Find where the given text appears and provide that cell's center as [X, Y] coordinate. 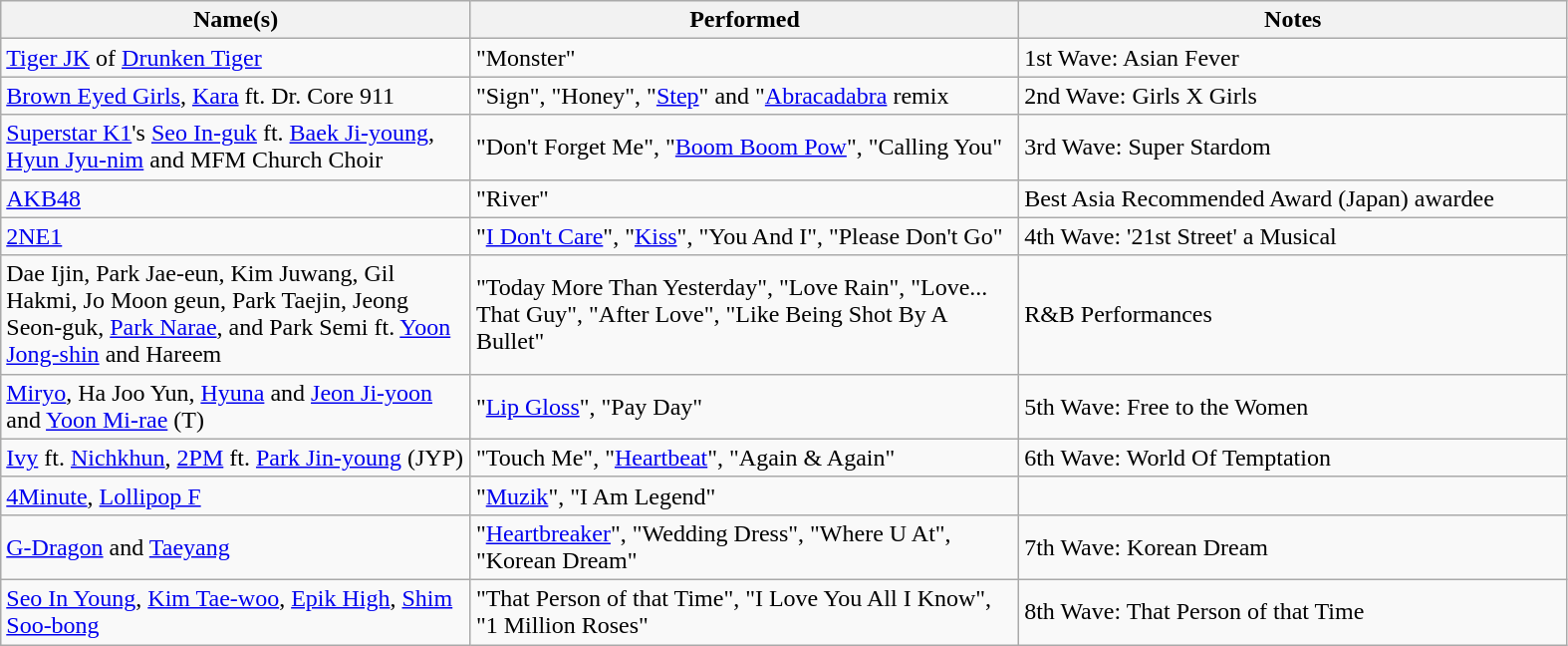
7th Wave: Korean Dream [1293, 546]
R&B Performances [1293, 315]
3rd Wave: Super Stardom [1293, 148]
G-Dragon and Taeyang [236, 546]
Miryo, Ha Joo Yun, Hyuna and Jeon Ji-yoon and Yoon Mi-rae (T) [236, 407]
1st Wave: Asian Fever [1293, 58]
"Heartbreaker", "Wedding Dress", "Where U At", "Korean Dream" [744, 546]
"Sign", "Honey", "Step" and "Abracadabra remix [744, 96]
Performed [744, 20]
Seo In Young, Kim Tae-woo, Epik High, Shim Soo-bong [236, 612]
4Minute, Lollipop F [236, 495]
2NE1 [236, 236]
Tiger JK of Drunken Tiger [236, 58]
AKB48 [236, 198]
"That Person of that Time", "I Love You All I Know", "1 Million Roses" [744, 612]
Dae Ijin, Park Jae-eun, Kim Juwang, Gil Hakmi, Jo Moon geun, Park Taejin, Jeong Seon-guk, Park Narae, and Park Semi ft. Yoon Jong-shin and Hareem [236, 315]
Best Asia Recommended Award (Japan) awardee [1293, 198]
4th Wave: '21st Street' a Musical [1293, 236]
"I Don't Care", "Kiss", "You And I", "Please Don't Go" [744, 236]
Brown Eyed Girls, Kara ft. Dr. Core 911 [236, 96]
"Monster" [744, 58]
"Today More Than Yesterday", "Love Rain", "Love... That Guy", "After Love", "Like Being Shot By A Bullet" [744, 315]
"Muzik", "I Am Legend" [744, 495]
6th Wave: World Of Temptation [1293, 458]
5th Wave: Free to the Women [1293, 407]
8th Wave: That Person of that Time [1293, 612]
Notes [1293, 20]
Name(s) [236, 20]
Superstar K1's Seo In-guk ft. Baek Ji-young, Hyun Jyu-nim and MFM Church Choir [236, 148]
2nd Wave: Girls X Girls [1293, 96]
"Don't Forget Me", "Boom Boom Pow", "Calling You" [744, 148]
"Touch Me", "Heartbeat", "Again & Again" [744, 458]
"Lip Gloss", "Pay Day" [744, 407]
Ivy ft. Nichkhun, 2PM ft. Park Jin-young (JYP) [236, 458]
"River" [744, 198]
